Return the [x, y] coordinate for the center point of the cell that contains the specified text.  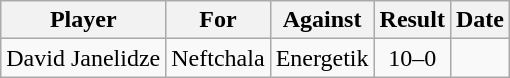
Date [480, 20]
10–0 [412, 58]
Result [412, 20]
For [218, 20]
Against [322, 20]
David Janelidze [84, 58]
Energetik [322, 58]
Player [84, 20]
Neftchala [218, 58]
